Return (x, y) of the center of cell containing provided text 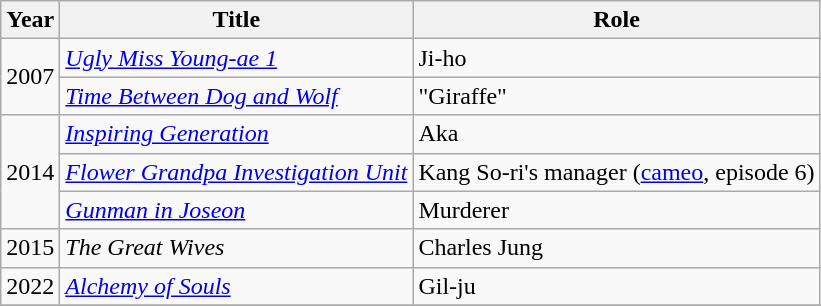
Ji-ho (616, 58)
Kang So-ri's manager (cameo, episode 6) (616, 172)
2015 (30, 248)
Year (30, 20)
Charles Jung (616, 248)
Gil-ju (616, 286)
2014 (30, 172)
Murderer (616, 210)
Aka (616, 134)
"Giraffe" (616, 96)
Time Between Dog and Wolf (236, 96)
The Great Wives (236, 248)
2022 (30, 286)
Inspiring Generation (236, 134)
Gunman in Joseon (236, 210)
Flower Grandpa Investigation Unit (236, 172)
Alchemy of Souls (236, 286)
Title (236, 20)
Role (616, 20)
2007 (30, 77)
Ugly Miss Young-ae 1 (236, 58)
